Search for the cell housing the specified text and yield its [X, Y] center coordinate. 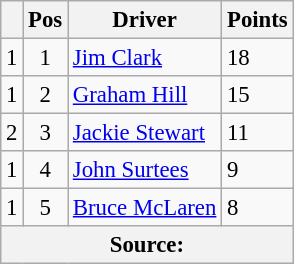
18 [258, 58]
Pos [46, 20]
3 [46, 133]
9 [258, 170]
John Surtees [145, 170]
Graham Hill [145, 95]
8 [258, 208]
Jim Clark [145, 58]
15 [258, 95]
Points [258, 20]
Jackie Stewart [145, 133]
Bruce McLaren [145, 208]
5 [46, 208]
Driver [145, 20]
4 [46, 170]
11 [258, 133]
Source: [147, 245]
